Provide the [X, Y] coordinate of the cell's center where the given text is located.  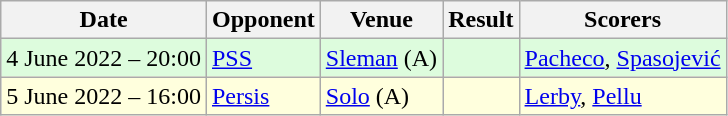
4 June 2022 – 20:00 [104, 58]
Opponent [263, 20]
PSS [263, 58]
Persis [263, 96]
Lerby, Pellu [622, 96]
Scorers [622, 20]
Solo (A) [381, 96]
Pacheco, Spasojević [622, 58]
5 June 2022 – 16:00 [104, 96]
Result [481, 20]
Sleman (A) [381, 58]
Date [104, 20]
Venue [381, 20]
